Extract the (x, y) coordinate from the center of the cell holding the provided text.  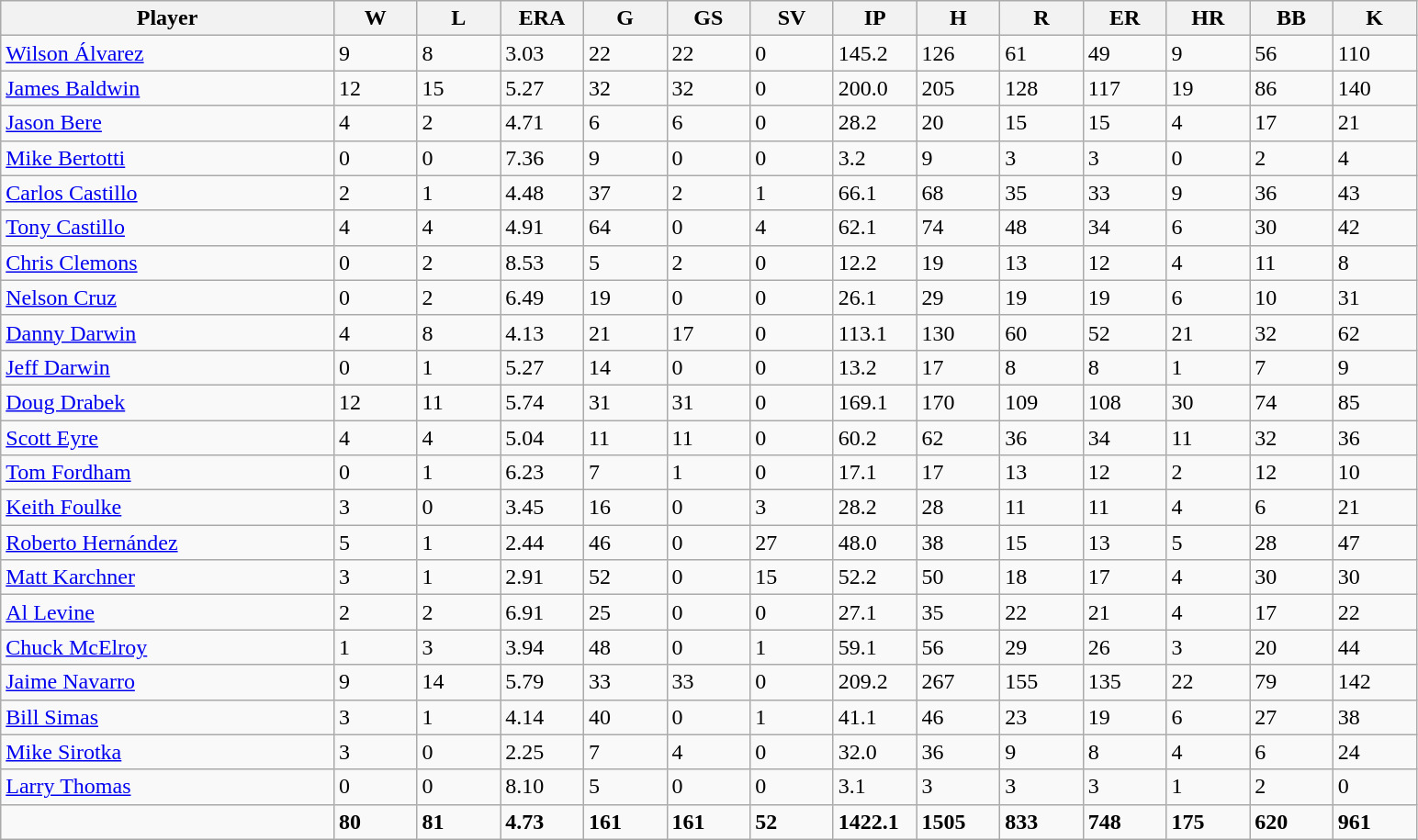
3.1 (874, 787)
145.2 (874, 53)
126 (959, 53)
170 (959, 402)
2.25 (542, 752)
68 (959, 193)
25 (625, 612)
4.73 (542, 822)
81 (459, 822)
833 (1041, 822)
24 (1374, 752)
4.14 (542, 717)
6.91 (542, 612)
110 (1374, 53)
64 (625, 228)
961 (1374, 822)
7.36 (542, 158)
169.1 (874, 402)
113.1 (874, 332)
18 (1041, 577)
205 (959, 88)
Larry Thomas (167, 787)
32.0 (874, 752)
61 (1041, 53)
1422.1 (874, 822)
Mike Sirotka (167, 752)
Mike Bertotti (167, 158)
26 (1124, 647)
James Baldwin (167, 88)
13.2 (874, 367)
3.45 (542, 508)
5.04 (542, 438)
Keith Foulke (167, 508)
Carlos Castillo (167, 193)
G (625, 18)
109 (1041, 402)
620 (1291, 822)
40 (625, 717)
79 (1291, 682)
Chuck McElroy (167, 647)
47 (1374, 543)
Roberto Hernández (167, 543)
4.91 (542, 228)
26.1 (874, 297)
3.03 (542, 53)
50 (959, 577)
17.1 (874, 473)
42 (1374, 228)
5.79 (542, 682)
27.1 (874, 612)
135 (1124, 682)
SV (792, 18)
6.23 (542, 473)
140 (1374, 88)
267 (959, 682)
R (1041, 18)
49 (1124, 53)
59.1 (874, 647)
8.53 (542, 263)
209.2 (874, 682)
4.48 (542, 193)
Danny Darwin (167, 332)
23 (1041, 717)
44 (1374, 647)
8.10 (542, 787)
6.49 (542, 297)
W (375, 18)
3.2 (874, 158)
175 (1209, 822)
80 (375, 822)
2.91 (542, 577)
L (459, 18)
748 (1124, 822)
130 (959, 332)
Wilson Álvarez (167, 53)
Tony Castillo (167, 228)
60 (1041, 332)
3.94 (542, 647)
H (959, 18)
60.2 (874, 438)
Nelson Cruz (167, 297)
37 (625, 193)
5.74 (542, 402)
Tom Fordham (167, 473)
12.2 (874, 263)
4.71 (542, 123)
Matt Karchner (167, 577)
4.13 (542, 332)
HR (1209, 18)
Bill Simas (167, 717)
K (1374, 18)
1505 (959, 822)
86 (1291, 88)
155 (1041, 682)
200.0 (874, 88)
Jaime Navarro (167, 682)
128 (1041, 88)
41.1 (874, 717)
85 (1374, 402)
142 (1374, 682)
52.2 (874, 577)
16 (625, 508)
Al Levine (167, 612)
BB (1291, 18)
117 (1124, 88)
2.44 (542, 543)
62.1 (874, 228)
Player (167, 18)
108 (1124, 402)
66.1 (874, 193)
Chris Clemons (167, 263)
48.0 (874, 543)
ER (1124, 18)
Jason Bere (167, 123)
ERA (542, 18)
Doug Drabek (167, 402)
IP (874, 18)
Jeff Darwin (167, 367)
Scott Eyre (167, 438)
43 (1374, 193)
GS (709, 18)
